Provide the [X, Y] coordinate of the cell's center where the given text is located.  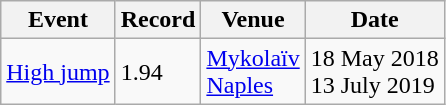
Venue [253, 20]
18 May 201813 July 2019 [374, 72]
High jump [58, 72]
Date [374, 20]
MykolaïvNaples [253, 72]
1.94 [158, 72]
Record [158, 20]
Event [58, 20]
